Locate the cell with the specified text and output its [X, Y] center coordinate. 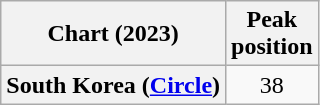
38 [272, 85]
Chart (2023) [114, 34]
South Korea (Circle) [114, 85]
Peakposition [272, 34]
